For the text-containing cell, return its midpoint in (X, Y) coordinate format. 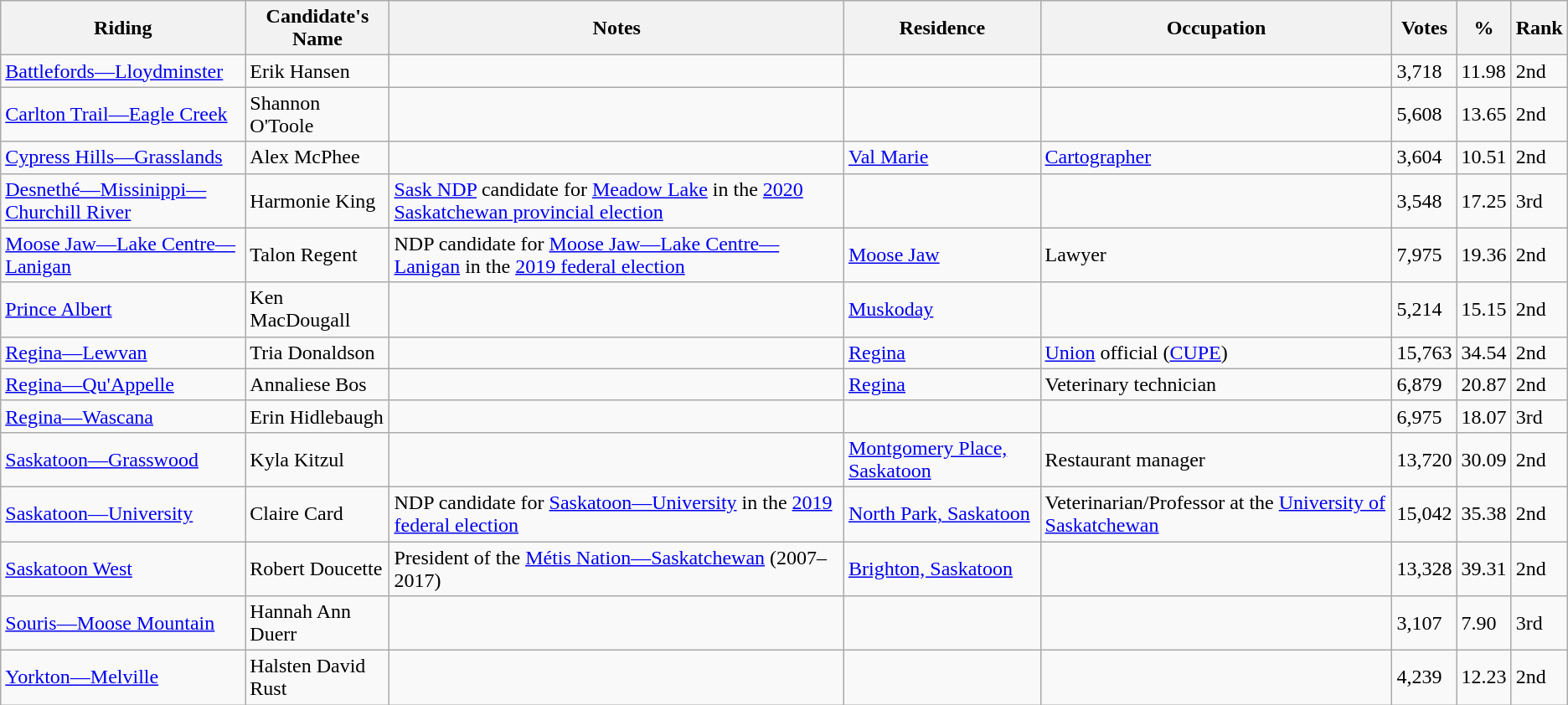
Sask NDP candidate for Meadow Lake in the 2020 Saskatchewan provincial election (616, 201)
7,975 (1424, 255)
10.51 (1484, 157)
Regina—Lewvan (123, 352)
Rank (1540, 28)
Cartographer (1216, 157)
Robert Doucette (317, 568)
Moose Jaw (941, 255)
Carlton Trail—Eagle Creek (123, 114)
4,239 (1424, 678)
Montgomery Place, Saskatoon (941, 459)
Saskatoon—University (123, 514)
Regina—Wascana (123, 416)
President of the Métis Nation—Saskatchewan (2007–2017) (616, 568)
Cypress Hills—Grasslands (123, 157)
Restaurant manager (1216, 459)
17.25 (1484, 201)
Erik Hansen (317, 71)
15,042 (1424, 514)
Residence (941, 28)
Moose Jaw—Lake Centre—Lanigan (123, 255)
% (1484, 28)
Kyla Kitzul (317, 459)
Votes (1424, 28)
Notes (616, 28)
Alex McPhee (317, 157)
Halsten David Rust (317, 678)
Union official (CUPE) (1216, 352)
Yorkton—Melville (123, 678)
Brighton, Saskatoon (941, 568)
13,328 (1424, 568)
Occupation (1216, 28)
11.98 (1484, 71)
Saskatoon—Grasswood (123, 459)
6,879 (1424, 384)
19.36 (1484, 255)
Veterinary technician (1216, 384)
3,604 (1424, 157)
Souris—Moose Mountain (123, 623)
North Park, Saskatoon (941, 514)
Riding (123, 28)
13,720 (1424, 459)
5,214 (1424, 310)
Ken MacDougall (317, 310)
35.38 (1484, 514)
Candidate's Name (317, 28)
34.54 (1484, 352)
Claire Card (317, 514)
30.09 (1484, 459)
Lawyer (1216, 255)
Val Marie (941, 157)
Erin Hidlebaugh (317, 416)
15,763 (1424, 352)
Desnethé—Missinippi—Churchill River (123, 201)
Shannon O'Toole (317, 114)
Saskatoon West (123, 568)
3,107 (1424, 623)
Hannah Ann Duerr (317, 623)
Tria Donaldson (317, 352)
20.87 (1484, 384)
Veterinarian/Professor at the University of Saskatchewan (1216, 514)
15.15 (1484, 310)
7.90 (1484, 623)
13.65 (1484, 114)
NDP candidate for Saskatoon—University in the 2019 federal election (616, 514)
5,608 (1424, 114)
Regina—Qu'Appelle (123, 384)
18.07 (1484, 416)
Battlefords—Lloydminster (123, 71)
NDP candidate for Moose Jaw—Lake Centre—Lanigan in the 2019 federal election (616, 255)
3,718 (1424, 71)
12.23 (1484, 678)
6,975 (1424, 416)
39.31 (1484, 568)
Muskoday (941, 310)
Talon Regent (317, 255)
Harmonie King (317, 201)
Prince Albert (123, 310)
Annaliese Bos (317, 384)
3,548 (1424, 201)
